Scan for the cell matching the given text and deliver its [X, Y] coordinate at center. 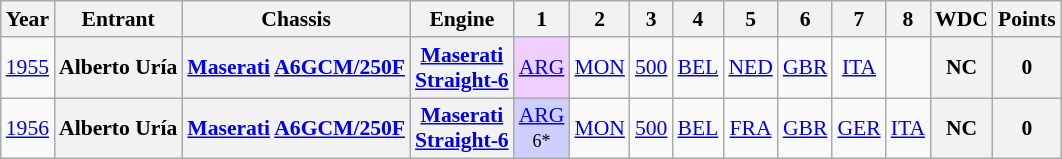
ARG [542, 68]
NED [750, 68]
GER [858, 128]
1956 [28, 128]
Points [1027, 19]
Year [28, 19]
3 [652, 19]
ARG6* [542, 128]
2 [600, 19]
1955 [28, 68]
FRA [750, 128]
8 [908, 19]
4 [698, 19]
7 [858, 19]
WDC [962, 19]
Engine [462, 19]
Chassis [296, 19]
1 [542, 19]
6 [806, 19]
Entrant [118, 19]
5 [750, 19]
